Search for the cell housing the specified text and yield its [X, Y] center coordinate. 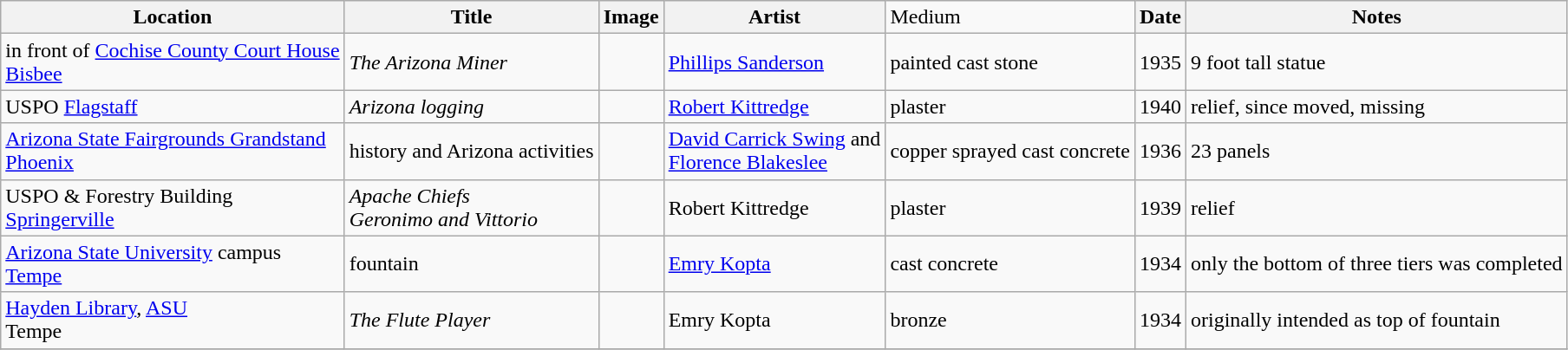
Arizona State University campusTempe [173, 263]
bronze [1010, 321]
The Flute Player [472, 321]
Image [631, 17]
23 panels [1377, 151]
USPO & Forestry BuildingSpringerville [173, 208]
in front of Cochise County Court HouseBisbee [173, 62]
Location [173, 17]
copper sprayed cast concrete [1010, 151]
Arizona logging [472, 107]
history and Arizona activities [472, 151]
1935 [1160, 62]
The Arizona Miner [472, 62]
USPO Flagstaff [173, 107]
only the bottom of three tiers was completed [1377, 263]
1940 [1160, 107]
relief, since moved, missing [1377, 107]
Date [1160, 17]
fountain [472, 263]
1936 [1160, 151]
Apache ChiefsGeronimo and Vittorio [472, 208]
9 foot tall statue [1377, 62]
painted cast stone [1010, 62]
relief [1377, 208]
Medium [1010, 17]
originally intended as top of fountain [1377, 321]
cast concrete [1010, 263]
Phillips Sanderson [774, 62]
Title [472, 17]
Arizona State Fairgrounds GrandstandPhoenix [173, 151]
David Carrick Swing andFlorence Blakeslee [774, 151]
Artist [774, 17]
Hayden Library, ASU Tempe [173, 321]
Notes [1377, 17]
1939 [1160, 208]
